Locate the cell with the specified text and output its [X, Y] center coordinate. 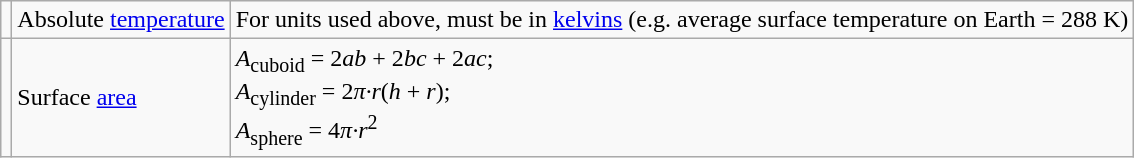
Surface area [121, 98]
For units used above, must be in kelvins (e.g. average surface temperature on Earth = 288 K) [682, 20]
Absolute temperature [121, 20]
Acuboid = 2ab + 2bc + 2ac; Acylinder = 2π·r(h + r); Asphere = 4π·r2 [682, 98]
